Scan for the cell matching the given text and deliver its [x, y] coordinate at center. 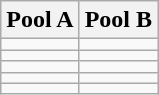
Pool B [118, 20]
Pool A [40, 20]
